Extract the (x, y) coordinate from the center of the cell holding the provided text.  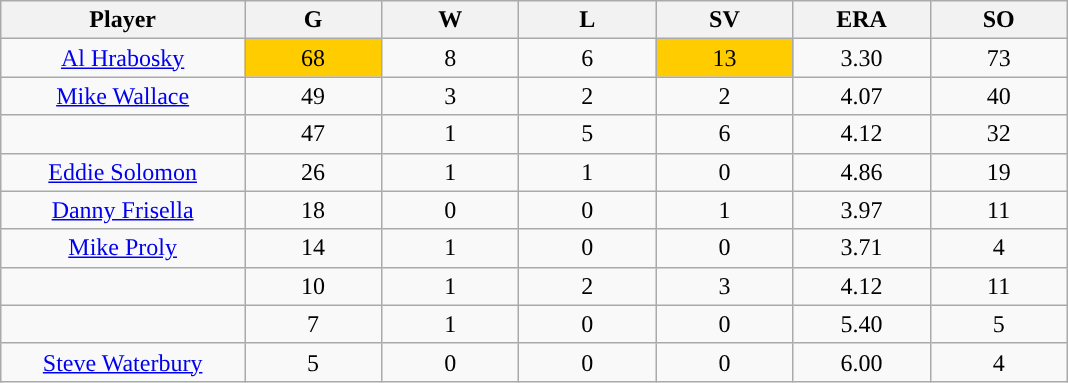
6.00 (862, 362)
40 (998, 96)
Eddie Solomon (123, 172)
3.71 (862, 248)
3.97 (862, 210)
L (588, 20)
10 (314, 286)
SV (724, 20)
47 (314, 134)
4.86 (862, 172)
13 (724, 58)
Player (123, 20)
Danny Frisella (123, 210)
26 (314, 172)
7 (314, 324)
68 (314, 58)
32 (998, 134)
73 (998, 58)
3.30 (862, 58)
Al Hrabosky (123, 58)
ERA (862, 20)
14 (314, 248)
Mike Wallace (123, 96)
Mike Proly (123, 248)
SO (998, 20)
49 (314, 96)
19 (998, 172)
W (450, 20)
4.07 (862, 96)
18 (314, 210)
Steve Waterbury (123, 362)
5.40 (862, 324)
8 (450, 58)
G (314, 20)
